Locate the cell with the specified text and output its [X, Y] center coordinate. 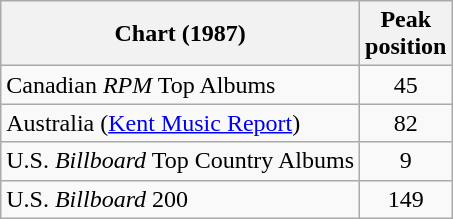
Canadian RPM Top Albums [180, 85]
Australia (Kent Music Report) [180, 123]
45 [406, 85]
Chart (1987) [180, 34]
U.S. Billboard Top Country Albums [180, 161]
9 [406, 161]
U.S. Billboard 200 [180, 199]
Peakposition [406, 34]
149 [406, 199]
82 [406, 123]
